Provide the [X, Y] coordinate of the cell's center where the given text is located.  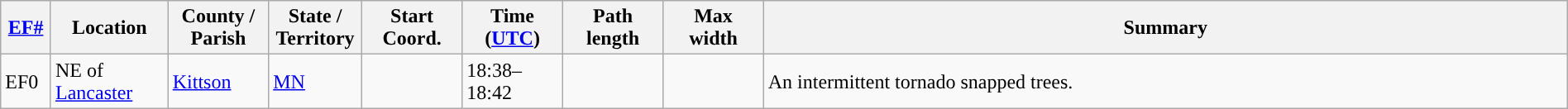
MN [316, 81]
Path length [612, 28]
18:38–18:42 [513, 81]
Start Coord. [412, 28]
NE of Lancaster [109, 81]
Time (UTC) [513, 28]
State / Territory [316, 28]
Location [109, 28]
EF0 [26, 81]
County / Parish [218, 28]
Summary [1165, 28]
Kittson [218, 81]
EF# [26, 28]
An intermittent tornado snapped trees. [1165, 81]
Max width [713, 28]
